Scan for the cell matching the given text and deliver its [x, y] coordinate at center. 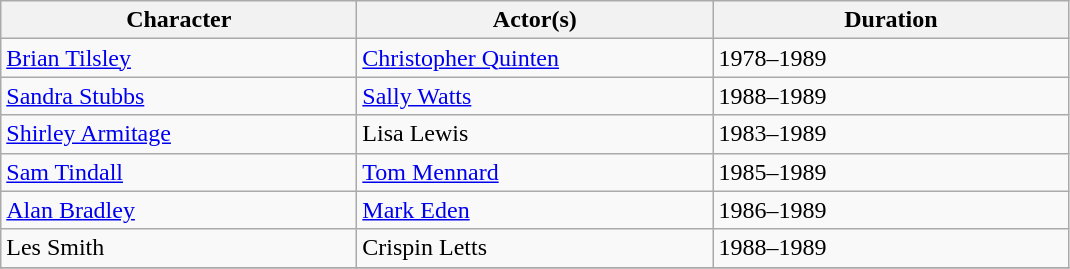
Lisa Lewis [535, 134]
Actor(s) [535, 20]
Shirley Armitage [179, 134]
1983–1989 [891, 134]
Sally Watts [535, 96]
1978–1989 [891, 58]
Crispin Letts [535, 248]
1985–1989 [891, 172]
Tom Mennard [535, 172]
Mark Eden [535, 210]
Sam Tindall [179, 172]
Alan Bradley [179, 210]
1986–1989 [891, 210]
Les Smith [179, 248]
Christopher Quinten [535, 58]
Character [179, 20]
Sandra Stubbs [179, 96]
Brian Tilsley [179, 58]
Duration [891, 20]
